Provide the (x, y) coordinate of the cell's center where the given text is located.  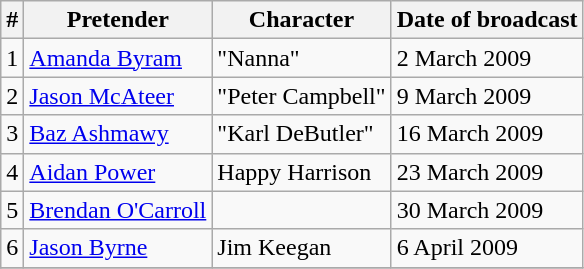
23 March 2009 (487, 172)
"Peter Campbell" (302, 96)
Jim Keegan (302, 248)
30 March 2009 (487, 210)
Aidan Power (118, 172)
Pretender (118, 20)
"Karl DeButler" (302, 134)
2 (12, 96)
Happy Harrison (302, 172)
Brendan O'Carroll (118, 210)
Amanda Byram (118, 58)
6 (12, 248)
2 March 2009 (487, 58)
Date of broadcast (487, 20)
16 March 2009 (487, 134)
1 (12, 58)
6 April 2009 (487, 248)
Character (302, 20)
9 March 2009 (487, 96)
# (12, 20)
3 (12, 134)
"Nanna" (302, 58)
Baz Ashmawy (118, 134)
Jason McAteer (118, 96)
Jason Byrne (118, 248)
4 (12, 172)
5 (12, 210)
